Identify which cell holds the provided text, then report its (x, y) central coordinate. 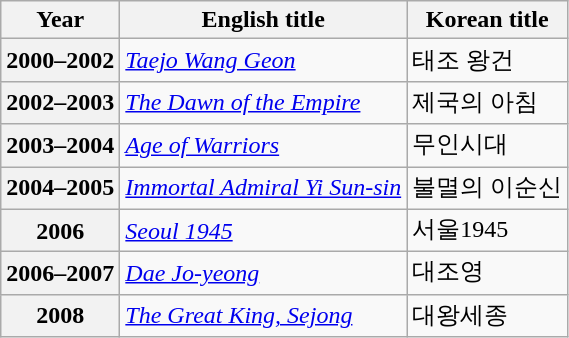
2003–2004 (60, 146)
2000–2002 (60, 60)
Korean title (488, 20)
Year (60, 20)
2006–2007 (60, 274)
대조영 (488, 274)
Taejo Wang Geon (264, 60)
불멸의 이순신 (488, 188)
2006 (60, 230)
제국의 아침 (488, 102)
대왕세종 (488, 316)
태조 왕건 (488, 60)
The Great King, Sejong (264, 316)
2008 (60, 316)
Seoul 1945 (264, 230)
2004–2005 (60, 188)
무인시대 (488, 146)
Dae Jo-yeong (264, 274)
English title (264, 20)
The Dawn of the Empire (264, 102)
Age of Warriors (264, 146)
Immortal Admiral Yi Sun-sin (264, 188)
서울1945 (488, 230)
2002–2003 (60, 102)
